For the text-containing cell, return its midpoint in [X, Y] coordinate format. 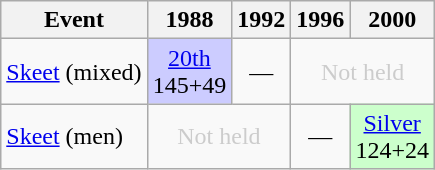
Skeet (men) [74, 136]
2000 [392, 20]
20th145+49 [190, 72]
Skeet (mixed) [74, 72]
Silver124+24 [392, 136]
1992 [262, 20]
1988 [190, 20]
Event [74, 20]
1996 [320, 20]
